Locate the cell with the specified text and output its [x, y] center coordinate. 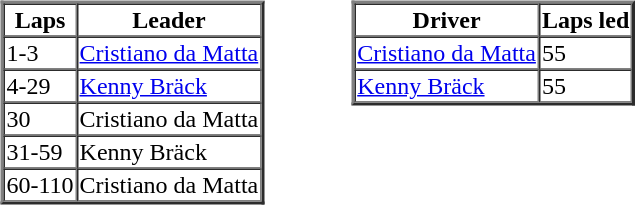
Laps [40, 20]
60-110 [40, 184]
30 [40, 118]
4-29 [40, 86]
1-3 [40, 52]
Laps led [586, 20]
Leader [170, 20]
31-59 [40, 152]
Driver [446, 20]
